Detect which cell encompasses the target text, then output its [x, y] center coordinate. 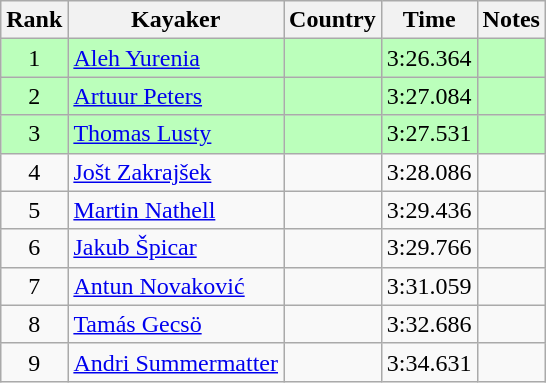
3 [34, 134]
3:29.436 [429, 210]
3:28.086 [429, 172]
Artuur Peters [176, 96]
1 [34, 58]
3:29.766 [429, 248]
Country [333, 20]
3:27.084 [429, 96]
Kayaker [176, 20]
Rank [34, 20]
4 [34, 172]
5 [34, 210]
Martin Nathell [176, 210]
Thomas Lusty [176, 134]
Andri Summermatter [176, 362]
3:31.059 [429, 286]
8 [34, 324]
3:27.531 [429, 134]
9 [34, 362]
Antun Novaković [176, 286]
Aleh Yurenia [176, 58]
3:32.686 [429, 324]
Time [429, 20]
Jakub Špicar [176, 248]
3:26.364 [429, 58]
Jošt Zakrajšek [176, 172]
2 [34, 96]
3:34.631 [429, 362]
6 [34, 248]
Tamás Gecsö [176, 324]
Notes [511, 20]
7 [34, 286]
